For the text-containing cell, return its midpoint in [x, y] coordinate format. 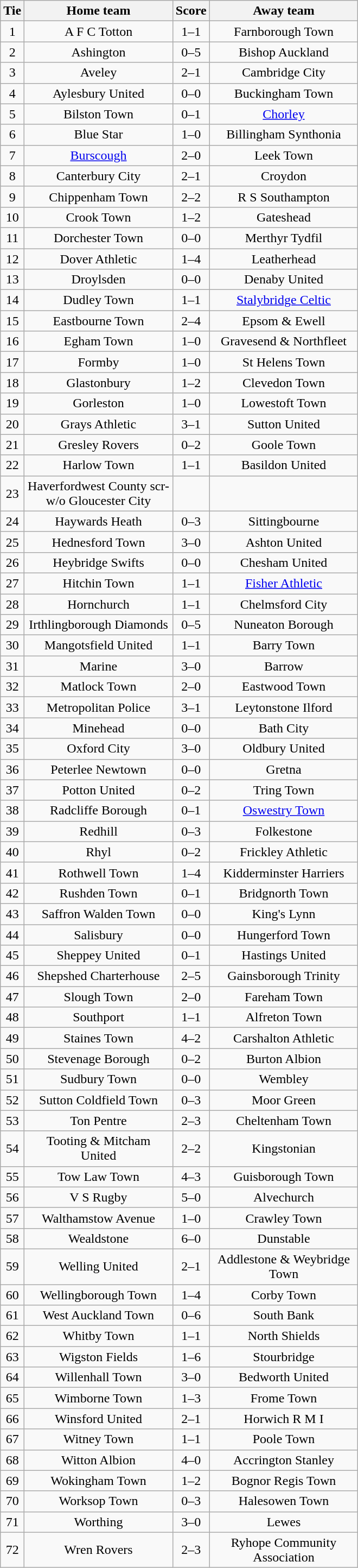
67 [12, 1439]
St Helens Town [284, 362]
Crawley Town [284, 1218]
Basildon United [284, 465]
Whitby Town [99, 1336]
20 [12, 424]
Radcliffe Borough [99, 811]
Crook Town [99, 217]
Oxford City [99, 749]
44 [12, 934]
Oswestry Town [284, 811]
Frome Town [284, 1398]
Potton United [99, 790]
Wealdstone [99, 1238]
70 [12, 1501]
Kingstonian [284, 1149]
22 [12, 465]
Leatherhead [284, 259]
29 [12, 625]
Cambridge City [284, 73]
18 [12, 383]
Hednesford Town [99, 542]
Willenhall Town [99, 1377]
15 [12, 321]
R S Southampton [284, 197]
Folkestone [284, 831]
Sutton Coldfield Town [99, 1100]
Salisbury [99, 934]
Wigston Fields [99, 1357]
Chelmsford City [284, 604]
Walthamstow Avenue [99, 1218]
16 [12, 342]
2–5 [191, 976]
Welling United [99, 1266]
Formby [99, 362]
Dunstable [284, 1238]
Gresley Rovers [99, 445]
41 [12, 872]
6–0 [191, 1238]
Hitchin Town [99, 583]
Canterbury City [99, 176]
48 [12, 1017]
5–0 [191, 1197]
West Auckland Town [99, 1316]
1–3 [191, 1398]
40 [12, 852]
2 [12, 52]
Wellingborough Town [99, 1295]
25 [12, 542]
60 [12, 1295]
Redhill [99, 831]
6 [12, 135]
0–6 [191, 1316]
Harlow Town [99, 465]
34 [12, 728]
Halesowen Town [284, 1501]
13 [12, 280]
Matlock Town [99, 687]
Gretna [284, 769]
5 [12, 114]
Heybridge Swifts [99, 562]
Croydon [284, 176]
66 [12, 1419]
Chippenham Town [99, 197]
Gravesend & Northfleet [284, 342]
South Bank [284, 1316]
72 [12, 1550]
8 [12, 176]
10 [12, 217]
38 [12, 811]
Moor Green [284, 1100]
Dover Athletic [99, 259]
Winsford United [99, 1419]
Witney Town [99, 1439]
Southport [99, 1017]
Chorley [284, 114]
7 [12, 155]
61 [12, 1316]
Staines Town [99, 1038]
Billingham Synthonia [284, 135]
57 [12, 1218]
33 [12, 707]
Clevedon Town [284, 383]
Denaby United [284, 280]
51 [12, 1079]
Aveley [99, 73]
53 [12, 1121]
Bilston Town [99, 114]
Slough Town [99, 997]
Sudbury Town [99, 1079]
Mangotsfield United [99, 646]
46 [12, 976]
Ryhope Community Association [284, 1550]
Poole Town [284, 1439]
Away team [284, 11]
1–6 [191, 1357]
64 [12, 1377]
71 [12, 1522]
Aylesbury United [99, 93]
17 [12, 362]
Goole Town [284, 445]
Irthlingborough Diamonds [99, 625]
45 [12, 956]
Alvechurch [284, 1197]
Addlestone & Weybridge Town [284, 1266]
Merthyr Tydfil [284, 238]
56 [12, 1197]
Alfreton Town [284, 1017]
35 [12, 749]
Blue Star [99, 135]
Gainsborough Trinity [284, 976]
Stourbridge [284, 1357]
39 [12, 831]
21 [12, 445]
Bishop Auckland [284, 52]
Nuneaton Borough [284, 625]
68 [12, 1460]
Burton Albion [284, 1059]
4–3 [191, 1177]
Hornchurch [99, 604]
Ashton United [284, 542]
Carshalton Athletic [284, 1038]
Grays Athletic [99, 424]
Rothwell Town [99, 872]
Bognor Regis Town [284, 1481]
A F C Totton [99, 31]
58 [12, 1238]
Dorchester Town [99, 238]
Tring Town [284, 790]
Hungerford Town [284, 934]
Saffron Walden Town [99, 914]
49 [12, 1038]
Frickley Athletic [284, 852]
Kidderminster Harriers [284, 872]
52 [12, 1100]
Bedworth United [284, 1377]
37 [12, 790]
Barrow [284, 666]
Eastbourne Town [99, 321]
26 [12, 562]
V S Rugby [99, 1197]
4–2 [191, 1038]
Tow Law Town [99, 1177]
Sutton United [284, 424]
Corby Town [284, 1295]
Stevenage Borough [99, 1059]
Fareham Town [284, 997]
12 [12, 259]
Stalybridge Celtic [284, 300]
Peterlee Newtown [99, 769]
Rhyl [99, 852]
Oldbury United [284, 749]
Tie [12, 11]
North Shields [284, 1336]
Hastings United [284, 956]
Ashington [99, 52]
54 [12, 1149]
27 [12, 583]
59 [12, 1266]
Egham Town [99, 342]
9 [12, 197]
Tooting & Mitcham United [99, 1149]
Farnborough Town [284, 31]
4–0 [191, 1460]
19 [12, 403]
Wembley [284, 1079]
3 [12, 73]
Gorleston [99, 403]
Leytonstone Ilford [284, 707]
Worksop Town [99, 1501]
Eastwood Town [284, 687]
Worthing [99, 1522]
Lowestoft Town [284, 403]
Dudley Town [99, 300]
62 [12, 1336]
Marine [99, 666]
Witton Albion [99, 1460]
Score [191, 11]
14 [12, 300]
Droylsden [99, 280]
Epsom & Ewell [284, 321]
Bath City [284, 728]
Rushden Town [99, 893]
Bridgnorth Town [284, 893]
36 [12, 769]
Ton Pentre [99, 1121]
King's Lynn [284, 914]
2–4 [191, 321]
24 [12, 521]
Burscough [99, 155]
63 [12, 1357]
Barry Town [284, 646]
Wokingham Town [99, 1481]
Minehead [99, 728]
Gateshead [284, 217]
Haywards Heath [99, 521]
Buckingham Town [284, 93]
31 [12, 666]
Sittingbourne [284, 521]
11 [12, 238]
Sheppey United [99, 956]
Horwich R M I [284, 1419]
47 [12, 997]
Glastonbury [99, 383]
Wren Rovers [99, 1550]
Leek Town [284, 155]
Home team [99, 11]
Shepshed Charterhouse [99, 976]
Chesham United [284, 562]
Accrington Stanley [284, 1460]
Fisher Athletic [284, 583]
Guisborough Town [284, 1177]
Haverfordwest County scr-w/o Gloucester City [99, 493]
30 [12, 646]
55 [12, 1177]
42 [12, 893]
69 [12, 1481]
4 [12, 93]
32 [12, 687]
Metropolitan Police [99, 707]
23 [12, 493]
43 [12, 914]
65 [12, 1398]
50 [12, 1059]
1 [12, 31]
28 [12, 604]
Lewes [284, 1522]
Cheltenham Town [284, 1121]
Wimborne Town [99, 1398]
